Locate the cell with the specified text and output its [X, Y] center coordinate. 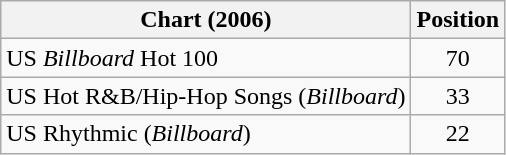
33 [458, 96]
US Billboard Hot 100 [206, 58]
US Rhythmic (Billboard) [206, 134]
Chart (2006) [206, 20]
70 [458, 58]
US Hot R&B/Hip-Hop Songs (Billboard) [206, 96]
22 [458, 134]
Position [458, 20]
